Extract the (X, Y) coordinate from the center of the cell holding the provided text.  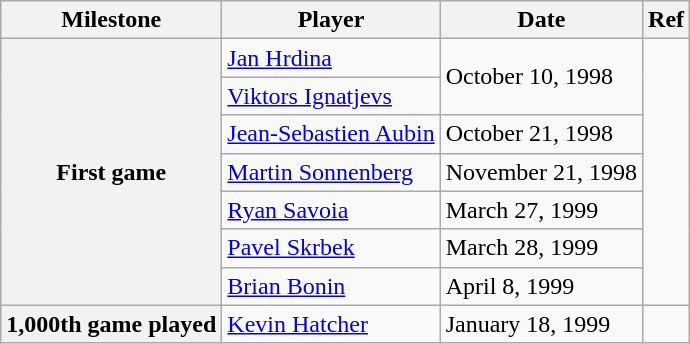
Viktors Ignatjevs (331, 96)
Kevin Hatcher (331, 324)
January 18, 1999 (541, 324)
Date (541, 20)
Milestone (112, 20)
Ref (666, 20)
First game (112, 172)
October 21, 1998 (541, 134)
Martin Sonnenberg (331, 172)
Pavel Skrbek (331, 248)
April 8, 1999 (541, 286)
Jan Hrdina (331, 58)
March 27, 1999 (541, 210)
Brian Bonin (331, 286)
Jean-Sebastien Aubin (331, 134)
Player (331, 20)
November 21, 1998 (541, 172)
March 28, 1999 (541, 248)
1,000th game played (112, 324)
October 10, 1998 (541, 77)
Ryan Savoia (331, 210)
